Pinpoint the cell where the given text exists, returning its [X, Y] midpoint coordinate. 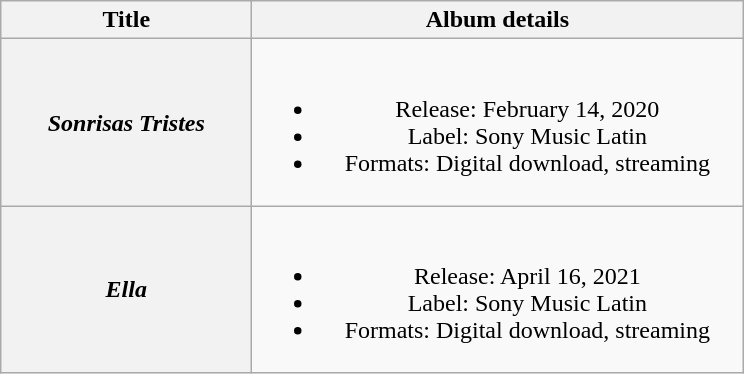
Ella [126, 290]
Album details [498, 20]
Release: February 14, 2020Label: Sony Music LatinFormats: Digital download, streaming [498, 122]
Release: April 16, 2021Label: Sony Music LatinFormats: Digital download, streaming [498, 290]
Title [126, 20]
Sonrisas Tristes [126, 122]
